Extract the (x, y) coordinate from the center of the cell holding the provided text.  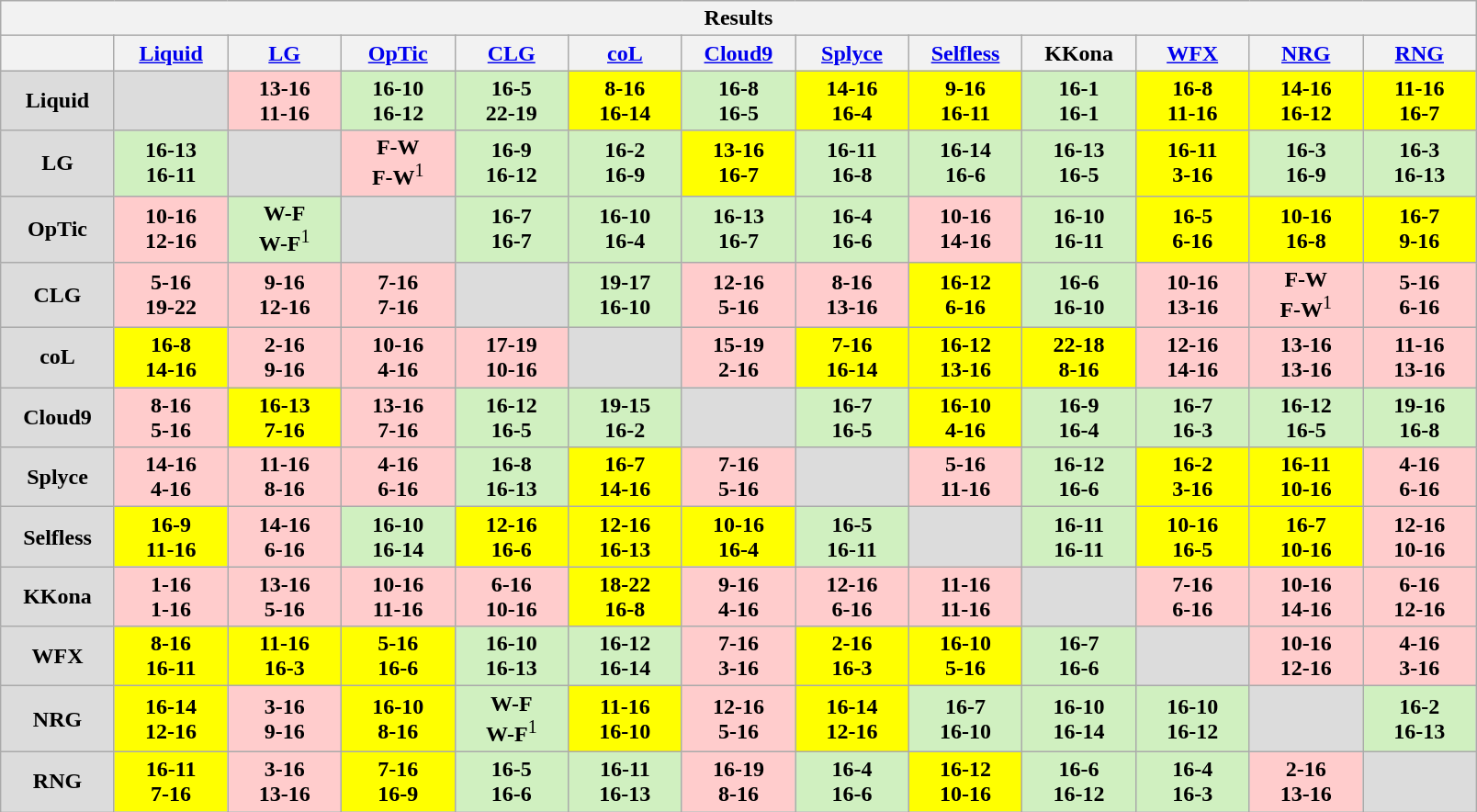
12-166-16 (852, 597)
4-163-16 (1420, 656)
2-1616-3 (852, 656)
9-1616-11 (965, 101)
16-1116-11 (1079, 536)
16-1213-16 (965, 358)
16-716-5 (852, 417)
7-166-16 (1192, 597)
16-716-6 (1079, 656)
16-516-11 (852, 536)
16-1216-14 (626, 656)
9-1612-16 (285, 295)
7-1616-9 (398, 783)
16-108-16 (398, 719)
16-522-19 (512, 101)
11-1613-16 (1420, 358)
16-1316-5 (1079, 164)
16-916-4 (1079, 417)
2-169-16 (285, 358)
14-1616-12 (1306, 101)
16-714-16 (626, 478)
2-1613-16 (1306, 783)
16-117-16 (171, 783)
19-1616-8 (1420, 417)
10-1616-4 (738, 536)
15-192-16 (738, 358)
5-1611-16 (965, 478)
18-2216-8 (626, 597)
9-164-16 (738, 597)
16-716-7 (512, 229)
16-1016-4 (626, 229)
12-1616-13 (626, 536)
13-1613-16 (1306, 358)
16-56-16 (1192, 229)
6-1610-16 (512, 597)
16-716-10 (965, 719)
Results (738, 18)
16-1216-6 (1079, 478)
16-916-12 (512, 164)
16-1210-16 (965, 783)
16-1316-11 (171, 164)
5-166-16 (1420, 295)
16-416-3 (1192, 783)
19-1716-10 (626, 295)
19-1516-2 (626, 417)
16-1016-11 (1079, 229)
8-1613-16 (852, 295)
13-1616-7 (738, 164)
16-113-16 (1192, 164)
16-1416-6 (965, 164)
8-165-16 (171, 417)
5-1619-22 (171, 295)
16-198-16 (738, 783)
11-1611-16 (965, 597)
14-164-16 (171, 478)
16-316-13 (1420, 164)
13-1611-16 (285, 101)
16-1110-16 (1306, 478)
16-105-16 (965, 656)
3-1613-16 (285, 783)
14-166-16 (285, 536)
16-911-16 (171, 536)
16-126-16 (965, 295)
16-316-9 (1306, 164)
16-216-9 (626, 164)
16-79-16 (1420, 229)
10-1616-8 (1306, 229)
16-116-1 (1079, 101)
1-161-16 (171, 597)
5-1616-6 (398, 656)
10-1616-5 (1192, 536)
16-816-5 (738, 101)
8-1616-11 (171, 656)
16-1016-13 (512, 656)
8-1616-14 (626, 101)
16-23-16 (1192, 478)
17-1910-16 (512, 358)
16-811-16 (1192, 101)
11-1616-3 (285, 656)
6-1612-16 (1420, 597)
11-168-16 (285, 478)
13-165-16 (285, 597)
16-104-16 (965, 417)
16-137-16 (285, 417)
13-167-16 (398, 417)
16-814-16 (171, 358)
7-1616-14 (852, 358)
16-216-13 (1420, 719)
16-616-12 (1079, 783)
22-188-16 (1079, 358)
10-164-16 (398, 358)
10-1611-16 (398, 597)
16-516-6 (512, 783)
16-616-10 (1079, 295)
11-1616-10 (626, 719)
3-169-16 (285, 719)
16-1116-8 (852, 164)
10-1613-16 (1192, 295)
7-163-16 (738, 656)
16-710-16 (1306, 536)
12-1616-6 (512, 536)
14-1616-4 (852, 101)
12-1610-16 (1420, 536)
7-165-16 (738, 478)
16-816-13 (512, 478)
12-1614-16 (1192, 358)
16-716-3 (1192, 417)
16-1116-13 (626, 783)
11-1616-7 (1420, 101)
16-1316-7 (738, 229)
7-167-16 (398, 295)
